Extract the (X, Y) coordinate from the center of the cell holding the provided text.  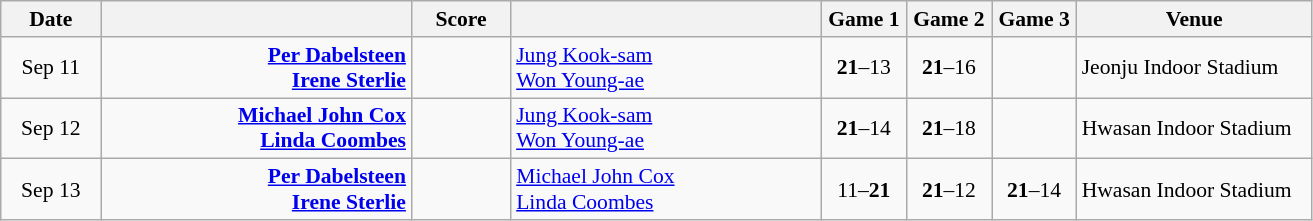
Sep 11 (51, 68)
21–13 (864, 68)
21–16 (948, 68)
Game 2 (948, 19)
Jeonju Indoor Stadium (1194, 68)
Game 3 (1034, 19)
Date (51, 19)
Game 1 (864, 19)
Venue (1194, 19)
11–21 (864, 190)
Score (461, 19)
Sep 13 (51, 190)
21–18 (948, 128)
21–12 (948, 190)
Sep 12 (51, 128)
